Provide the [X, Y] coordinate of the cell's center where the given text is located.  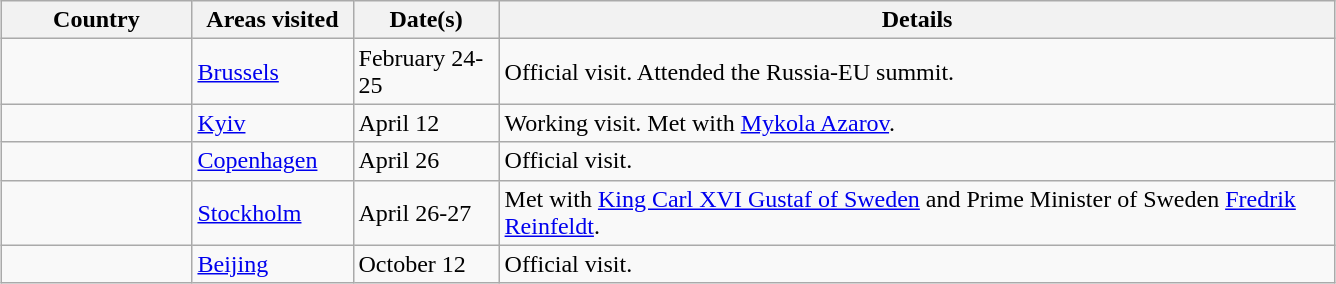
Areas visited [272, 20]
Met with King Carl XVI Gustaf of Sweden and Prime Minister of Sweden Fredrik Reinfeldt. [917, 212]
February 24-25 [426, 72]
April 12 [426, 123]
Stockholm [272, 212]
Details [917, 20]
Beijing [272, 264]
Date(s) [426, 20]
Official visit. Attended the Russia-EU summit. [917, 72]
Kyiv [272, 123]
April 26-27 [426, 212]
Country [96, 20]
October 12 [426, 264]
Copenhagen [272, 161]
April 26 [426, 161]
Working visit. Met with Mykola Azarov. [917, 123]
Brussels [272, 72]
